Determine the [x, y] coordinate at the center of the cell enclosing the given text.  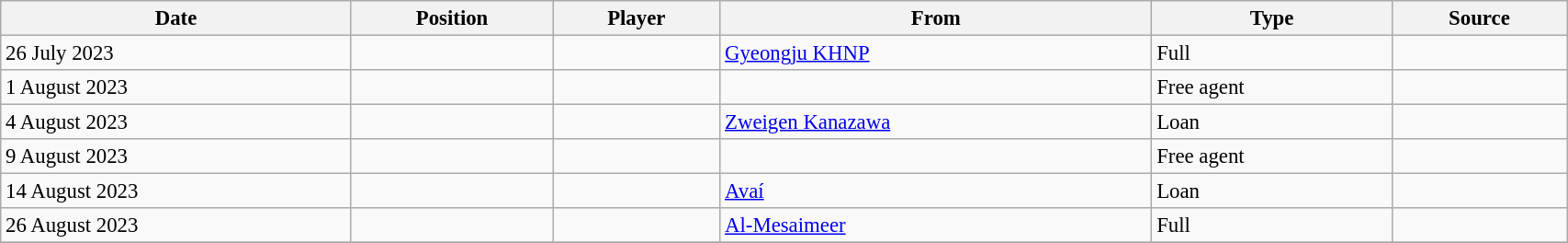
Type [1271, 18]
26 August 2023 [176, 226]
4 August 2023 [176, 122]
Avaí [936, 191]
Player [637, 18]
9 August 2023 [176, 156]
Date [176, 18]
From [936, 18]
26 July 2023 [176, 53]
Gyeongju KHNP [936, 53]
1 August 2023 [176, 87]
Position [452, 18]
Source [1479, 18]
Al-Mesaimeer [936, 226]
14 August 2023 [176, 191]
Zweigen Kanazawa [936, 122]
